Return the (x, y) coordinate for the center point of the cell that contains the specified text.  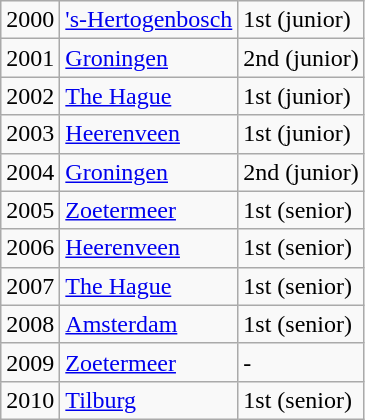
2002 (30, 96)
2007 (30, 286)
Amsterdam (149, 324)
2003 (30, 134)
2005 (30, 210)
2001 (30, 58)
's-Hertogenbosch (149, 20)
Tilburg (149, 400)
2000 (30, 20)
2004 (30, 172)
2009 (30, 362)
2006 (30, 248)
2010 (30, 400)
- (301, 362)
2008 (30, 324)
